Detect which cell encompasses the target text, then output its [x, y] center coordinate. 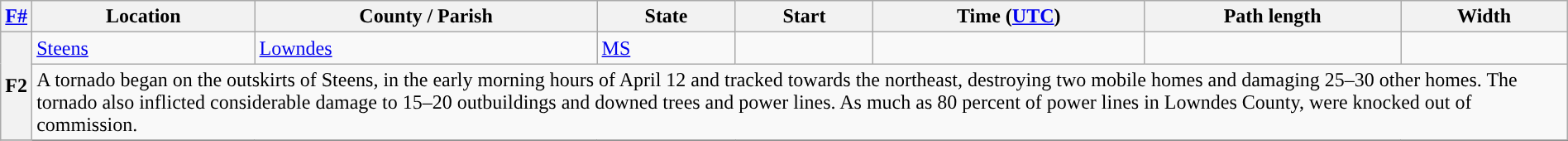
State [667, 17]
Width [1484, 17]
Path length [1272, 17]
F2 [17, 86]
MS [667, 48]
Steens [144, 48]
County / Parish [426, 17]
Time (UTC) [1009, 17]
Start [804, 17]
F# [17, 17]
Lowndes [426, 48]
Location [144, 17]
